Scan for the cell matching the given text and deliver its (X, Y) coordinate at center. 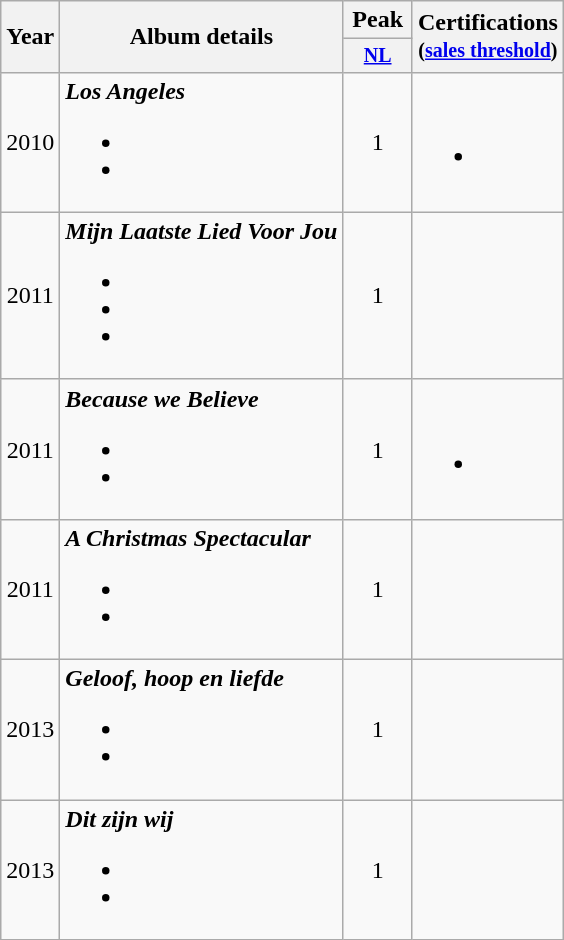
NL (378, 56)
Certifications(sales threshold) (488, 37)
Los Angeles (202, 142)
Mijn Laatste Lied Voor Jou (202, 296)
Geloof, hoop en liefde (202, 730)
A Christmas Spectacular (202, 589)
Year (30, 37)
Album details (202, 37)
2010 (30, 142)
Because we Believe (202, 449)
Peak (378, 20)
Dit zijn wij (202, 870)
